Scan for the cell matching the given text and deliver its [x, y] coordinate at center. 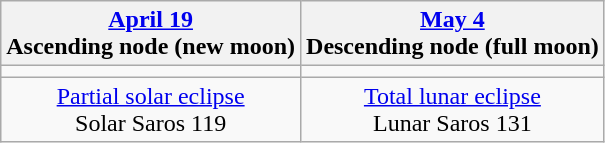
Total lunar eclipseLunar Saros 131 [453, 110]
Partial solar eclipseSolar Saros 119 [151, 110]
April 19Ascending node (new moon) [151, 34]
May 4Descending node (full moon) [453, 34]
